Identify which cell holds the provided text, then report its [x, y] central coordinate. 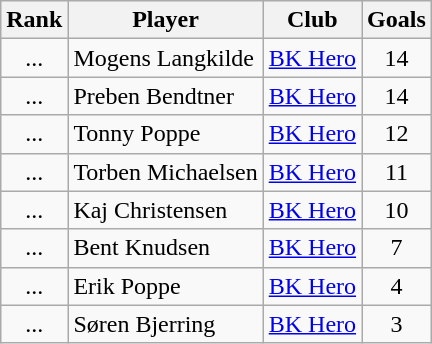
11 [397, 172]
Erik Poppe [166, 286]
12 [397, 134]
Torben Michaelsen [166, 172]
3 [397, 324]
Goals [397, 20]
Player [166, 20]
Club [312, 20]
10 [397, 210]
Søren Bjerring [166, 324]
7 [397, 248]
Bent Knudsen [166, 248]
4 [397, 286]
Rank [34, 20]
Tonny Poppe [166, 134]
Kaj Christensen [166, 210]
Preben Bendtner [166, 96]
Mogens Langkilde [166, 58]
